Pinpoint the cell where the given text exists, returning its (x, y) midpoint coordinate. 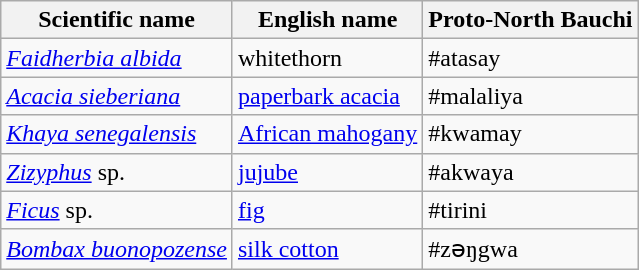
Bombax buonopozense (117, 249)
jujube (327, 172)
#zəŋgwa (530, 249)
Ficus sp. (117, 210)
Khaya senegalensis (117, 134)
#kwamay (530, 134)
Scientific name (117, 20)
English name (327, 20)
African mahogany (327, 134)
Acacia sieberiana (117, 96)
fig (327, 210)
paperbark acacia (327, 96)
#tirini (530, 210)
Zizyphus sp. (117, 172)
#atasay (530, 58)
Proto-North Bauchi (530, 20)
#akwaya (530, 172)
#malaliya (530, 96)
Faidherbia albida (117, 58)
whitethorn (327, 58)
silk cotton (327, 249)
